Detect which cell encompasses the target text, then output its [x, y] center coordinate. 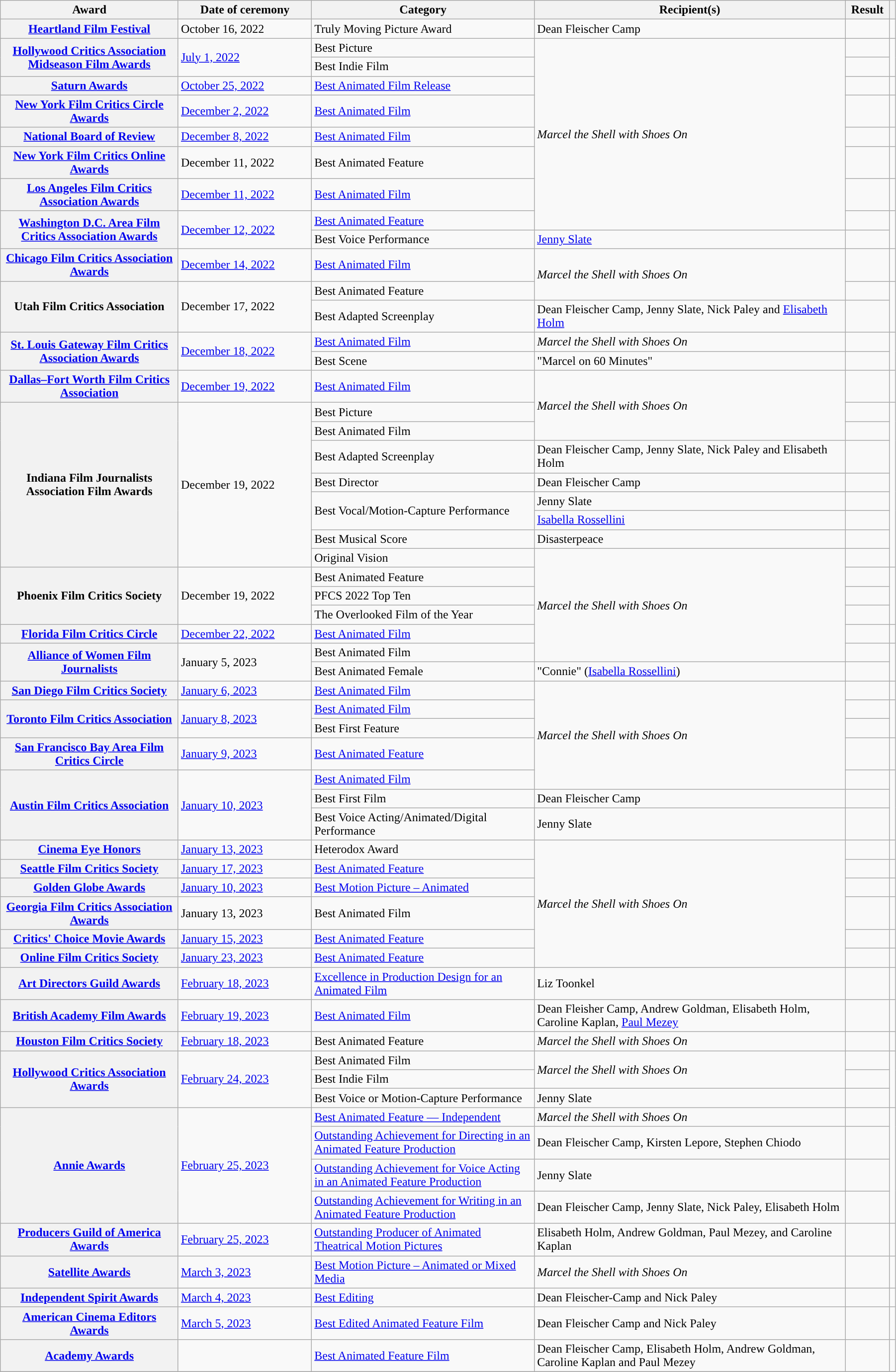
February 19, 2023 [245, 1016]
Original Vision [423, 558]
Isabella Rossellini [690, 520]
Houston Film Critics Society [90, 1041]
January 15, 2023 [245, 939]
Recipient(s) [690, 10]
Golden Globe Awards [90, 887]
January 23, 2023 [245, 957]
Dean Fleischer Camp, Kirsten Lepore, Stephen Chiodo [690, 1142]
Best Vocal/Motion-Capture Performance [423, 511]
Disasterpeace [690, 539]
Elisabeth Holm, Andrew Goldman, Paul Mezey, and Caroline Kaplan [690, 1240]
Best Animated Film Release [423, 86]
Producers Guild of America Awards [90, 1240]
December 12, 2022 [245, 230]
Online Film Critics Society [90, 957]
Phoenix Film Critics Society [90, 596]
National Board of Review [90, 137]
San Francisco Bay Area Film Critics Circle [90, 754]
Best Edited Animated Feature Film [423, 1323]
Outstanding Achievement for Voice Acting in an Animated Feature Production [423, 1175]
December 17, 2022 [245, 307]
Heartland Film Festival [90, 29]
Hollywood Critics Association Awards [90, 1079]
Art Directors Guild Awards [90, 983]
British Academy Film Awards [90, 1016]
Heterodox Award [423, 850]
Outstanding Producer of Animated Theatrical Motion Pictures [423, 1240]
Best Director [423, 482]
Best Voice Acting/Animated/Digital Performance [423, 824]
Dean Fleischer Camp and Nick Paley [690, 1323]
Annie Awards [90, 1165]
Best Voice Performance [423, 239]
Dean Fleisher Camp, Andrew Goldman, Elisabeth Holm, Caroline Kaplan, Paul Mezey [690, 1016]
Critics' Choice Movie Awards [90, 939]
Best Voice or Motion-Capture Performance [423, 1098]
October 25, 2022 [245, 86]
Utah Film Critics Association [90, 307]
Best First Feature [423, 728]
Indiana Film Journalists Association Film Awards [90, 485]
Dallas–Fort Worth Film Critics Association [90, 387]
Date of ceremony [245, 10]
The Overlooked Film of the Year [423, 614]
Cinema Eye Honors [90, 850]
New York Film Critics Online Awards [90, 162]
Best Editing [423, 1297]
December 14, 2022 [245, 264]
Outstanding Achievement for Writing in an Animated Feature Production [423, 1207]
Toronto Film Critics Association [90, 719]
"Connie" (Isabella Rossellini) [690, 672]
"Marcel on 60 Minutes" [690, 361]
January 9, 2023 [245, 754]
Outstanding Achievement for Directing in an Animated Feature Production [423, 1142]
December 22, 2022 [245, 634]
December 18, 2022 [245, 351]
January 8, 2023 [245, 719]
Academy Awards [90, 1355]
Los Angeles Film Critics Association Awards [90, 195]
St. Louis Gateway Film Critics Association Awards [90, 351]
January 17, 2023 [245, 868]
March 4, 2023 [245, 1297]
Dean Fleischer Camp, Elisabeth Holm, Andrew Goldman, Caroline Kaplan and Paul Mezey [690, 1355]
Best Musical Score [423, 539]
Washington D.C. Area Film Critics Association Awards [90, 230]
Hollywood Critics Association Midseason Film Awards [90, 57]
San Diego Film Critics Society [90, 690]
Best Animated Female [423, 672]
PFCS 2022 Top Ten [423, 596]
Independent Spirit Awards [90, 1297]
Satellite Awards [90, 1272]
Best Scene [423, 361]
Best Animated Feature Film [423, 1355]
February 24, 2023 [245, 1079]
Best Motion Picture – Animated or Mixed Media [423, 1272]
January 6, 2023 [245, 690]
Florida Film Critics Circle [90, 634]
Saturn Awards [90, 86]
January 5, 2023 [245, 662]
Category [423, 10]
Seattle Film Critics Society [90, 868]
March 3, 2023 [245, 1272]
Best Animated Feature — Independent [423, 1117]
Excellence in Production Design for an Animated Film [423, 983]
American Cinema Editors Awards [90, 1323]
Truly Moving Picture Award [423, 29]
Award [90, 10]
Liz Toonkel [690, 983]
New York Film Critics Circle Awards [90, 111]
July 1, 2022 [245, 57]
Best First Film [423, 798]
Best Motion Picture – Animated [423, 887]
March 5, 2023 [245, 1323]
December 2, 2022 [245, 111]
Dean Fleischer Camp, Jenny Slate, Nick Paley, Elisabeth Holm [690, 1207]
October 16, 2022 [245, 29]
Alliance of Women Film Journalists [90, 662]
Austin Film Critics Association [90, 805]
Georgia Film Critics Association Awards [90, 913]
Chicago Film Critics Association Awards [90, 264]
Result [868, 10]
December 8, 2022 [245, 137]
Dean Fleischer-Camp and Nick Paley [690, 1297]
